Detect which cell encompasses the target text, then output its [X, Y] center coordinate. 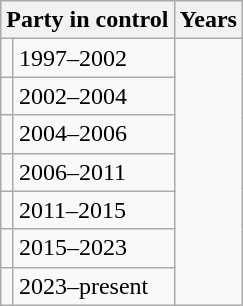
Party in control [88, 20]
2006–2011 [94, 172]
2023–present [94, 286]
2002–2004 [94, 96]
2011–2015 [94, 210]
1997–2002 [94, 58]
2015–2023 [94, 248]
Years [208, 20]
2004–2006 [94, 134]
